For the text-containing cell, return its midpoint in [x, y] coordinate format. 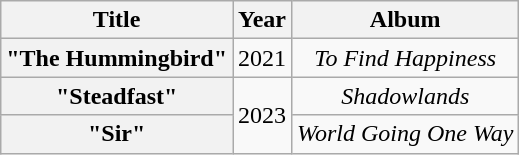
To Find Happiness [406, 58]
"The Hummingbird" [117, 58]
Title [117, 20]
2023 [262, 115]
World Going One Way [406, 134]
Album [406, 20]
"Sir" [117, 134]
Year [262, 20]
"Steadfast" [117, 96]
Shadowlands [406, 96]
2021 [262, 58]
